Detect which cell encompasses the target text, then output its (x, y) center coordinate. 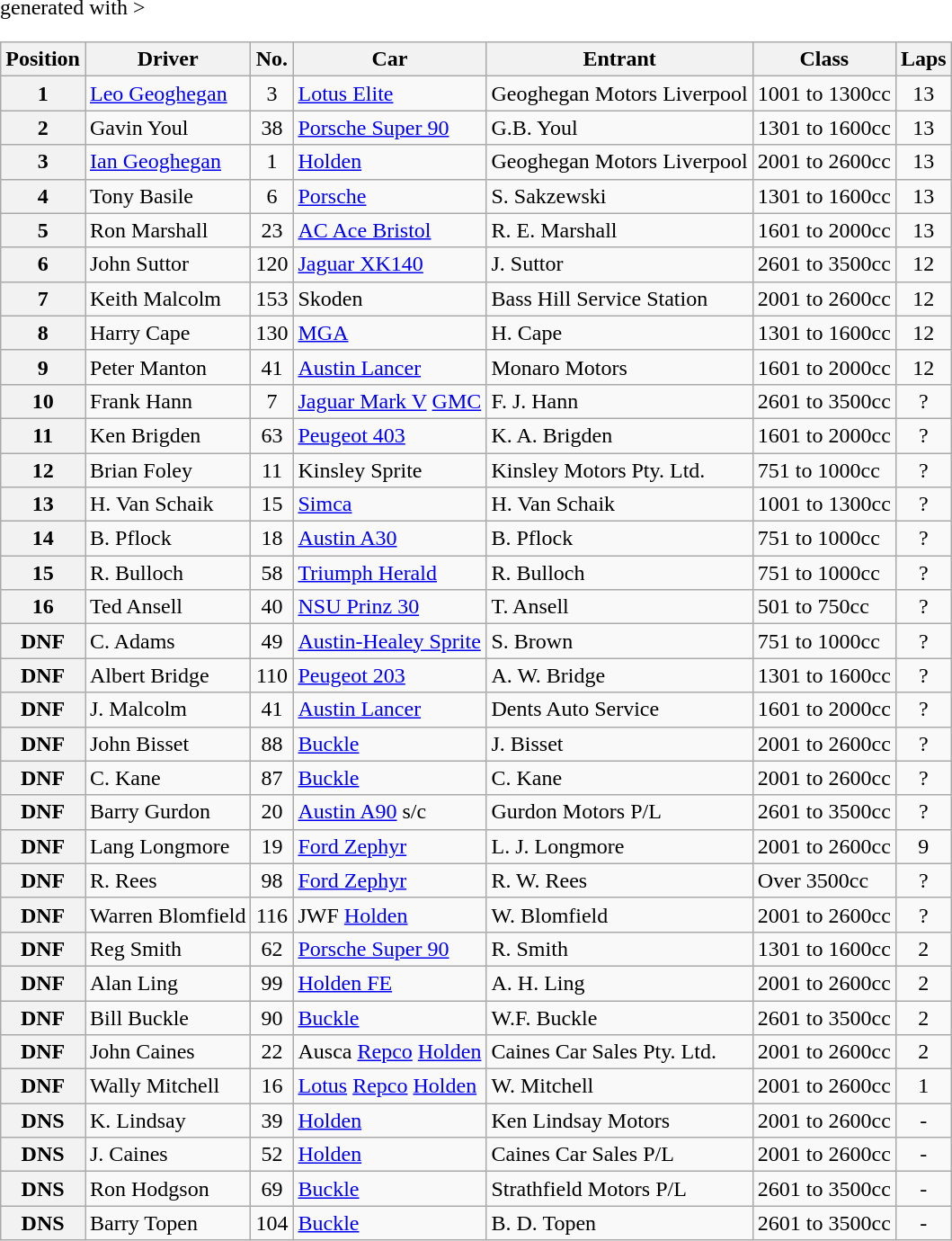
99 (271, 983)
J. Bisset (619, 744)
Dents Auto Service (619, 710)
Wally Mitchell (167, 1086)
90 (271, 1017)
Albert Bridge (167, 675)
Lotus Elite (390, 94)
62 (271, 949)
R. E. Marshall (619, 230)
F. J. Hann (619, 401)
Jaguar Mark V GMC (390, 401)
Strathfield Motors P/L (619, 1189)
Barry Gurdon (167, 812)
Jaguar XK140 (390, 264)
Peter Manton (167, 367)
Driver (167, 59)
JWF Holden (390, 915)
G.B. Youl (619, 128)
K. A. Brigden (619, 435)
39 (271, 1120)
14 (43, 539)
Ken Brigden (167, 435)
10 (43, 401)
NSU Prinz 30 (390, 607)
R. Smith (619, 949)
Triumph Herald (390, 573)
John Caines (167, 1052)
Monaro Motors (619, 367)
L. J. Longmore (619, 846)
130 (271, 333)
Leo Geoghegan (167, 94)
22 (271, 1052)
AC Ace Bristol (390, 230)
Gavin Youl (167, 128)
8 (43, 333)
J. Caines (167, 1155)
Lang Longmore (167, 846)
A. W. Bridge (619, 675)
Austin A30 (390, 539)
S. Brown (619, 641)
Caines Car Sales P/L (619, 1155)
153 (271, 299)
63 (271, 435)
Peugeot 403 (390, 435)
4 (43, 196)
116 (271, 915)
W. Blomfield (619, 915)
K. Lindsay (167, 1120)
T. Ansell (619, 607)
120 (271, 264)
R. Rees (167, 880)
40 (271, 607)
Laps (923, 59)
R. W. Rees (619, 880)
Porsche (390, 196)
Reg Smith (167, 949)
Holden FE (390, 983)
Over 3500cc (823, 880)
No. (271, 59)
49 (271, 641)
Tony Basile (167, 196)
B. D. Topen (619, 1223)
Ron Hodgson (167, 1189)
Harry Cape (167, 333)
Frank Hann (167, 401)
88 (271, 744)
Bass Hill Service Station (619, 299)
Kinsley Motors Pty. Ltd. (619, 470)
H. Cape (619, 333)
Entrant (619, 59)
John Suttor (167, 264)
Class (823, 59)
Car (390, 59)
Keith Malcolm (167, 299)
Simca (390, 504)
58 (271, 573)
52 (271, 1155)
Bill Buckle (167, 1017)
Barry Topen (167, 1223)
Ken Lindsay Motors (619, 1120)
Alan Ling (167, 983)
87 (271, 778)
19 (271, 846)
98 (271, 880)
Kinsley Sprite (390, 470)
18 (271, 539)
23 (271, 230)
Ian Geoghegan (167, 162)
104 (271, 1223)
Austin A90 s/c (390, 812)
Ron Marshall (167, 230)
J. Malcolm (167, 710)
A. H. Ling (619, 983)
Austin-Healey Sprite (390, 641)
Lotus Repco Holden (390, 1086)
Warren Blomfield (167, 915)
Ausca Repco Holden (390, 1052)
Brian Foley (167, 470)
S. Sakzewski (619, 196)
Peugeot 203 (390, 675)
Skoden (390, 299)
501 to 750cc (823, 607)
C. Adams (167, 641)
20 (271, 812)
110 (271, 675)
Ted Ansell (167, 607)
J. Suttor (619, 264)
Caines Car Sales Pty. Ltd. (619, 1052)
MGA (390, 333)
Gurdon Motors P/L (619, 812)
5 (43, 230)
Position (43, 59)
John Bisset (167, 744)
38 (271, 128)
69 (271, 1189)
W. Mitchell (619, 1086)
W.F. Buckle (619, 1017)
